Identify which cell holds the provided text, then report its (x, y) central coordinate. 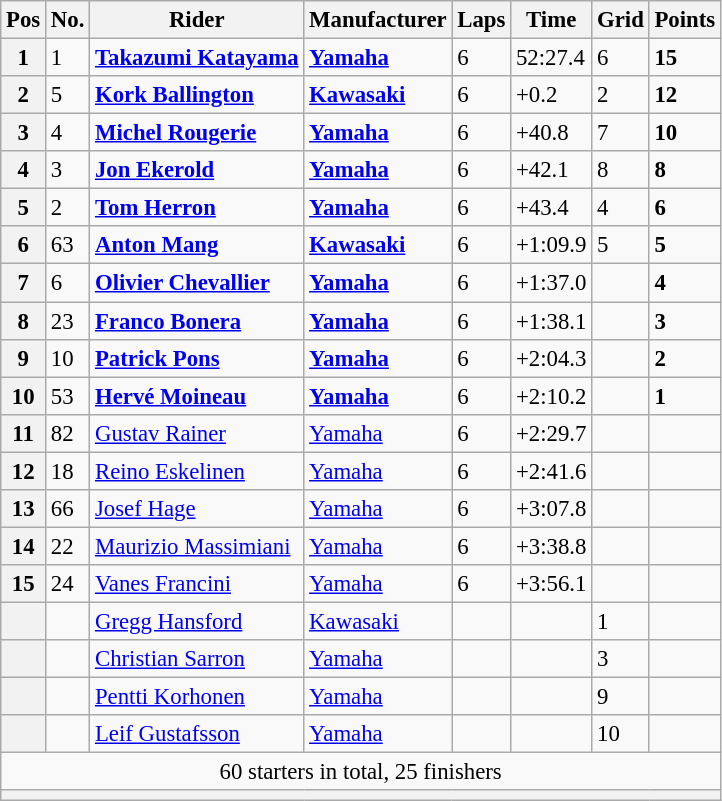
18 (68, 471)
+43.4 (552, 208)
Patrick Pons (197, 358)
Kork Ballington (197, 95)
+40.8 (552, 133)
+1:09.9 (552, 245)
Tom Herron (197, 208)
Grid (620, 20)
Rider (197, 20)
11 (24, 433)
53 (68, 396)
Gregg Hansford (197, 621)
Gustav Rainer (197, 433)
Christian Sarron (197, 659)
Reino Eskelinen (197, 471)
+1:38.1 (552, 321)
Laps (482, 20)
+3:38.8 (552, 546)
60 starters in total, 25 finishers (361, 772)
Points (684, 20)
Franco Bonera (197, 321)
24 (68, 584)
Vanes Francini (197, 584)
Maurizio Massimiani (197, 546)
No. (68, 20)
Anton Mang (197, 245)
63 (68, 245)
Manufacturer (378, 20)
Hervé Moineau (197, 396)
+0.2 (552, 95)
Josef Hage (197, 509)
Jon Ekerold (197, 170)
Pentti Korhonen (197, 697)
Leif Gustafsson (197, 734)
+2:10.2 (552, 396)
14 (24, 546)
Takazumi Katayama (197, 58)
52:27.4 (552, 58)
+2:04.3 (552, 358)
13 (24, 509)
+3:07.8 (552, 509)
+2:41.6 (552, 471)
Michel Rougerie (197, 133)
Time (552, 20)
Olivier Chevallier (197, 283)
66 (68, 509)
+42.1 (552, 170)
23 (68, 321)
82 (68, 433)
+3:56.1 (552, 584)
+2:29.7 (552, 433)
+1:37.0 (552, 283)
Pos (24, 20)
22 (68, 546)
